Extract the (x, y) coordinate from the center of the cell holding the provided text.  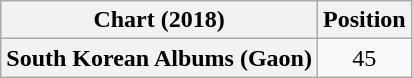
45 (364, 58)
Position (364, 20)
Chart (2018) (160, 20)
South Korean Albums (Gaon) (160, 58)
